Extract the [X, Y] coordinate from the center of the cell holding the provided text.  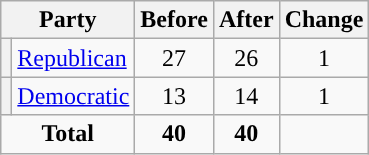
26 [246, 58]
Democratic [74, 96]
Total [68, 134]
Change [324, 20]
After [246, 20]
13 [174, 96]
14 [246, 96]
Republican [74, 58]
27 [174, 58]
Party [68, 20]
Before [174, 20]
